Detect which cell encompasses the target text, then output its (x, y) center coordinate. 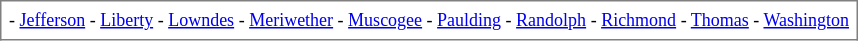
- Jefferson - Liberty - Lowndes - Meriwether - Muscogee - Paulding - Randolph - Richmond - Thomas - Washington (430, 20)
